Capture the cell that displays the provided text and extract its [X, Y] central coordinate. 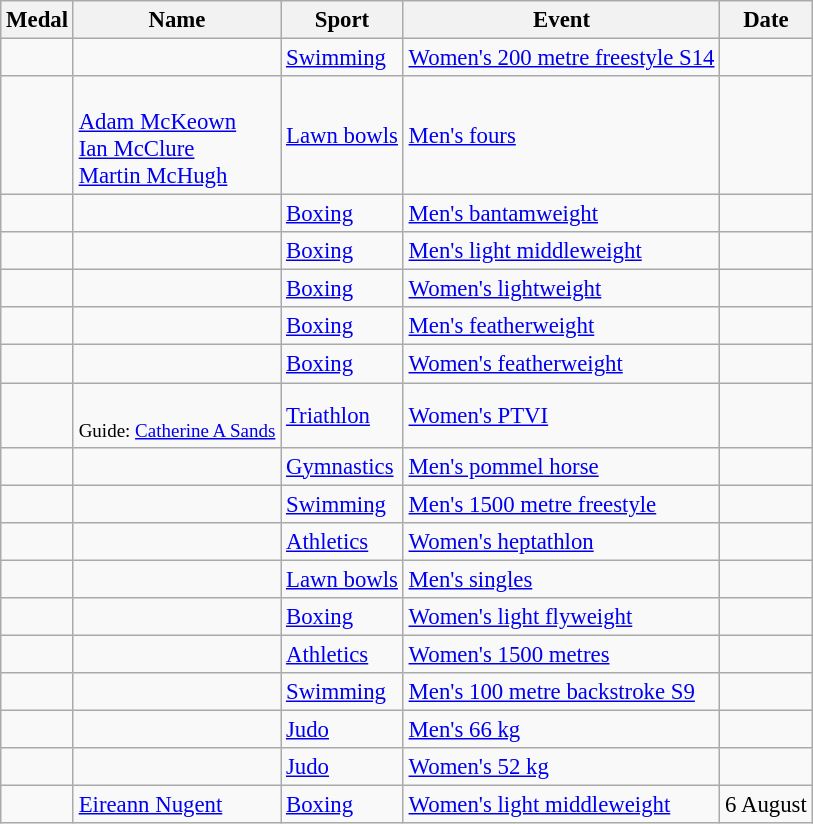
Women's light flyweight [562, 617]
Men's pommel horse [562, 466]
Women's featherweight [562, 364]
Men's fours [562, 136]
Women's 52 kg [562, 767]
Name [176, 20]
Triathlon [342, 416]
Women's lightweight [562, 289]
Men's bantamweight [562, 214]
Men's singles [562, 579]
Men's featherweight [562, 327]
Event [562, 20]
Women's 200 metre freestyle S14 [562, 58]
Women's heptathlon [562, 541]
Men's 66 kg [562, 729]
Adam McKeownIan McClureMartin McHugh [176, 136]
Men's 1500 metre freestyle [562, 504]
Men's light middleweight [562, 251]
Medal [38, 20]
Women's 1500 metres [562, 654]
Men's 100 metre backstroke S9 [562, 692]
Women's light middleweight [562, 805]
Sport [342, 20]
Women's PTVI [562, 416]
6 August [766, 805]
Guide: Catherine A Sands [176, 416]
Gymnastics [342, 466]
Date [766, 20]
Eireann Nugent [176, 805]
